Return the (x, y) coordinate for the center point of the cell that contains the specified text.  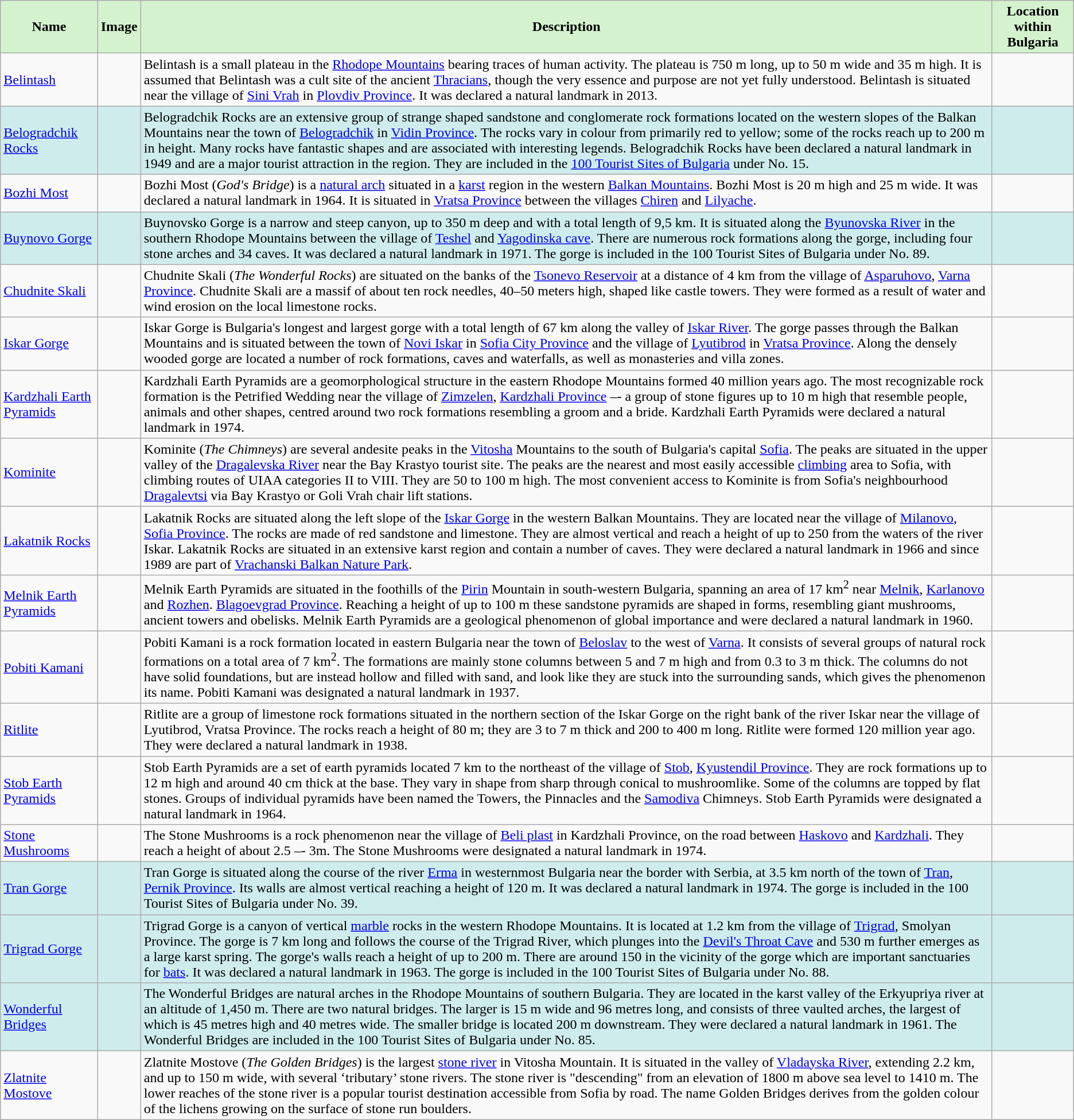
Wonderful Bridges (49, 1017)
Belogradchik Rocks (49, 140)
Iskar Gorge (49, 344)
Kardzhali Earth Pyramids (49, 404)
Stone Mushrooms (49, 843)
Pobiti Kamani (49, 668)
Image (119, 27)
Zlatnite Mostove (49, 1085)
Ritlite (49, 729)
Bozhi Most (49, 193)
Location within Bulgaria (1033, 27)
Buynovo Gorge (49, 238)
Melnik Earth Pyramids (49, 603)
Chudnite Skali (49, 291)
Description (566, 27)
Tran Gorge (49, 888)
Stob Earth Pyramids (49, 790)
Belintash (49, 80)
Kominite (49, 473)
Trigrad Gorge (49, 949)
Lakatnik Rocks (49, 540)
Name (49, 27)
